From the cell containing the given text, extract its center point as [X, Y] coordinate. 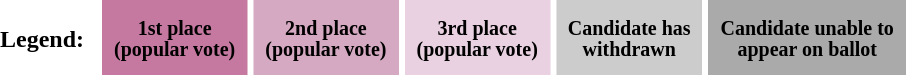
Legend: [48, 38]
3rd place(popular vote) [478, 38]
Candidate haswithdrawn [630, 38]
Candidate unable to appear on ballot [808, 38]
2nd place(popular vote) [326, 38]
1st place(popular vote) [174, 38]
